Return the [x, y] coordinate for the center point of the cell that contains the specified text.  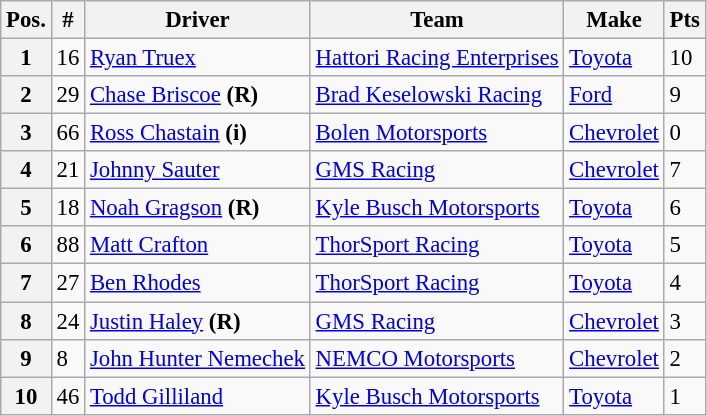
Ben Rhodes [198, 283]
John Hunter Nemechek [198, 358]
Ryan Truex [198, 58]
46 [68, 396]
27 [68, 283]
88 [68, 245]
Noah Gragson (R) [198, 208]
Driver [198, 20]
Bolen Motorsports [437, 133]
16 [68, 58]
Brad Keselowski Racing [437, 95]
24 [68, 321]
0 [684, 133]
Chase Briscoe (R) [198, 95]
21 [68, 170]
66 [68, 133]
Pos. [26, 20]
Johnny Sauter [198, 170]
Pts [684, 20]
Make [614, 20]
Matt Crafton [198, 245]
# [68, 20]
29 [68, 95]
Justin Haley (R) [198, 321]
Todd Gilliland [198, 396]
18 [68, 208]
Ford [614, 95]
Team [437, 20]
NEMCO Motorsports [437, 358]
Ross Chastain (i) [198, 133]
Hattori Racing Enterprises [437, 58]
